Detect which cell encompasses the target text, then output its (x, y) center coordinate. 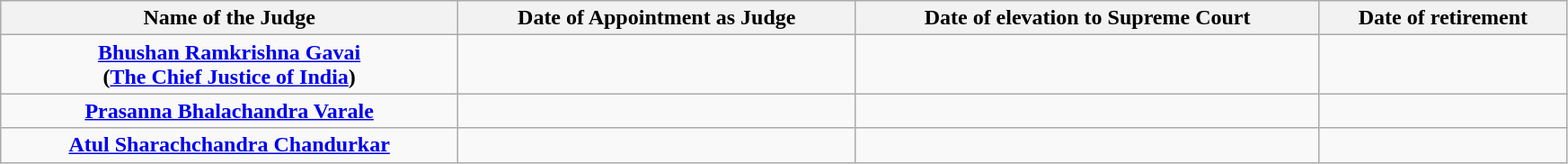
Date of retirement (1443, 18)
Bhushan Ramkrishna Gavai(The Chief Justice of India) (230, 65)
Name of the Judge (230, 18)
Date of elevation to Supreme Court (1087, 18)
Prasanna Bhalachandra Varale (230, 111)
Atul Sharachchandra Chandurkar (230, 145)
Date of Appointment as Judge (657, 18)
